Search for the cell housing the specified text and yield its (X, Y) center coordinate. 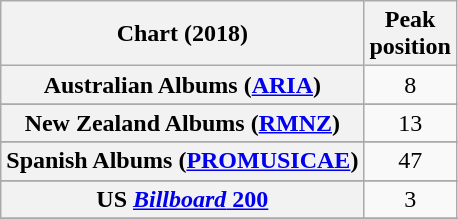
New Zealand Albums (RMNZ) (182, 123)
Australian Albums (ARIA) (182, 85)
US Billboard 200 (182, 199)
Chart (2018) (182, 34)
Peak position (410, 34)
8 (410, 85)
13 (410, 123)
Spanish Albums (PROMUSICAE) (182, 161)
47 (410, 161)
3 (410, 199)
